Locate the cell with the specified text and output its (X, Y) center coordinate. 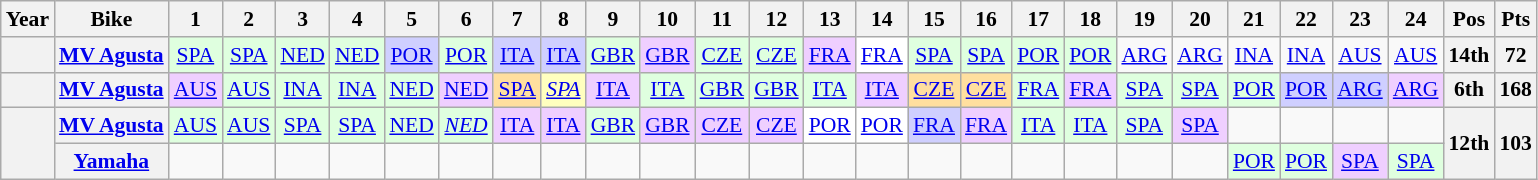
24 (1416, 19)
8 (564, 19)
14th (1468, 55)
21 (1254, 19)
12 (776, 19)
3 (302, 19)
12th (1468, 144)
6 (466, 19)
Bike (112, 19)
2 (248, 19)
7 (517, 19)
19 (1144, 19)
23 (1360, 19)
168 (1516, 90)
4 (357, 19)
5 (411, 19)
11 (722, 19)
6th (1468, 90)
17 (1038, 19)
103 (1516, 144)
22 (1306, 19)
Yamaha (112, 162)
10 (668, 19)
16 (986, 19)
20 (1200, 19)
Pos (1468, 19)
9 (614, 19)
Year (28, 19)
72 (1516, 55)
Pts (1516, 19)
15 (934, 19)
14 (882, 19)
13 (830, 19)
1 (196, 19)
18 (1090, 19)
